Pinpoint the cell where the given text exists, returning its [x, y] midpoint coordinate. 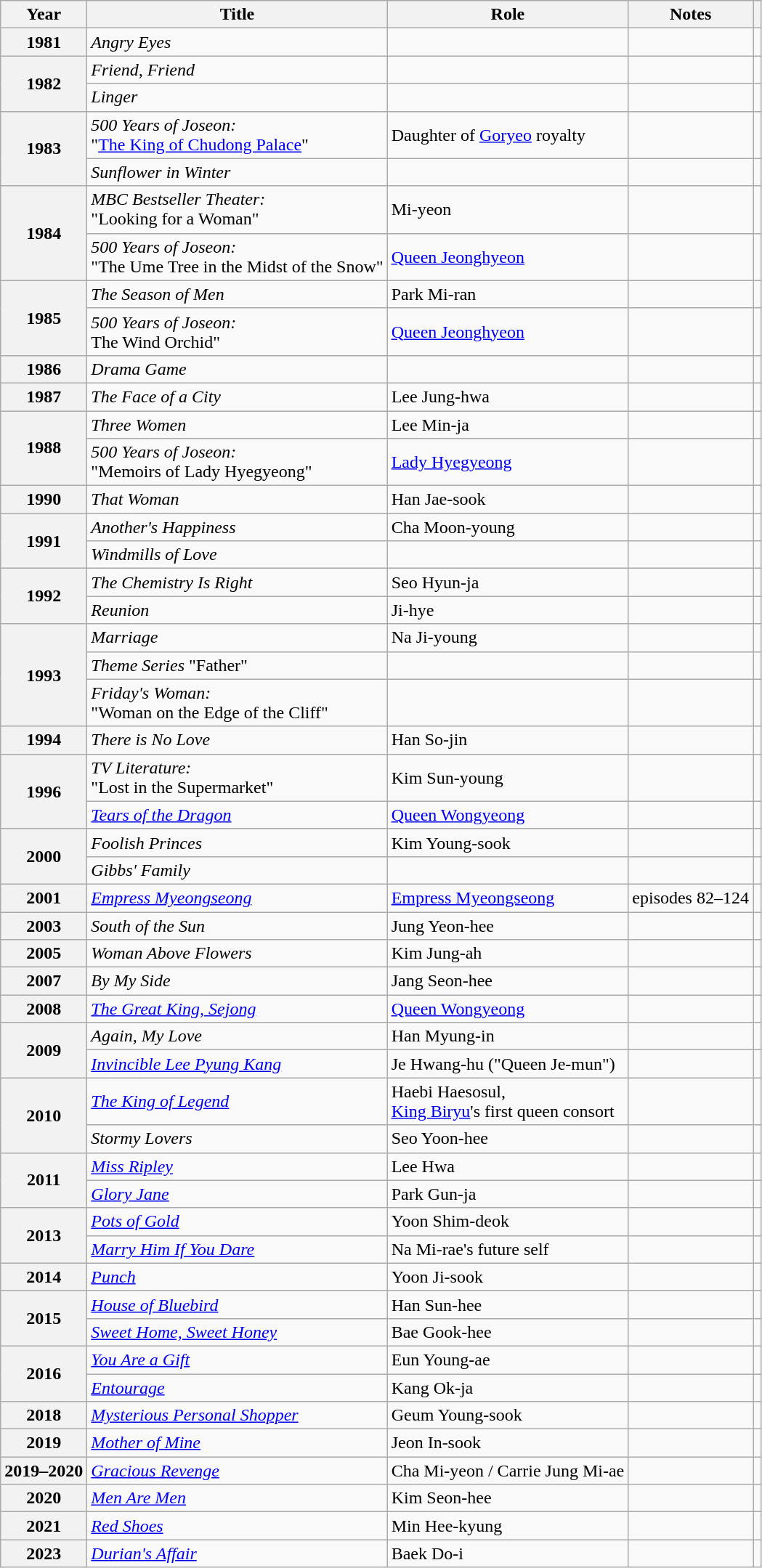
Friend, Friend [237, 70]
Miss Ripley [237, 1166]
Mother of Mine [237, 1443]
Haebi Haesosul, King Biryu's first queen consort [508, 1101]
There is No Love [237, 740]
The Season of Men [237, 294]
Yoon Shim-deok [508, 1222]
Drama Game [237, 369]
2009 [44, 1050]
Again, My Love [237, 1036]
Invincible Lee Pyung Kang [237, 1064]
Stormy Lovers [237, 1139]
Jeon In-sook [508, 1443]
House of Bluebird [237, 1304]
Kim Jung-ah [508, 954]
1981 [44, 42]
Pots of Gold [237, 1222]
2007 [44, 981]
Cha Moon-young [508, 527]
Marry Him If You Dare [237, 1249]
By My Side [237, 981]
Role [508, 15]
Sweet Home, Sweet Honey [237, 1332]
2003 [44, 926]
Eun Young-ae [508, 1360]
Red Shoes [237, 1526]
2020 [44, 1498]
2001 [44, 898]
2000 [44, 856]
Kim Sun-young [508, 777]
Je Hwang-hu ("Queen Je-mun") [508, 1064]
1991 [44, 541]
Title [237, 15]
Daughter of Goryeo royalty [508, 135]
Park Mi-ran [508, 294]
Jang Seon-hee [508, 981]
Na Ji-young [508, 638]
1990 [44, 500]
2019–2020 [44, 1471]
Baek Do-i [508, 1553]
2015 [44, 1318]
1982 [44, 84]
Another's Happiness [237, 527]
2021 [44, 1526]
South of the Sun [237, 926]
Lee Min-ja [508, 425]
Seo Hyun-ja [508, 582]
2010 [44, 1116]
1992 [44, 596]
Jung Yeon-hee [508, 926]
2019 [44, 1443]
Linger [237, 97]
Notes [691, 15]
Gracious Revenge [237, 1471]
Kang Ok-ja [508, 1388]
Gibbs' Family [237, 870]
Reunion [237, 610]
Woman Above Flowers [237, 954]
2018 [44, 1415]
MBC Bestseller Theater:"Looking for a Woman" [237, 209]
Ji-hye [508, 610]
Geum Young-sook [508, 1415]
Seo Yoon-hee [508, 1139]
Glory Jane [237, 1194]
Han So-jin [508, 740]
Han Jae-sook [508, 500]
Yoon Ji-sook [508, 1277]
Kim Young-sook [508, 842]
1988 [44, 449]
Mi-yeon [508, 209]
Mysterious Personal Shopper [237, 1415]
Men Are Men [237, 1498]
Theme Series "Father" [237, 665]
Marriage [237, 638]
1994 [44, 740]
Angry Eyes [237, 42]
Cha Mi-yeon / Carrie Jung Mi-ae [508, 1471]
Year [44, 15]
500 Years of Joseon:"The Ume Tree in the Midst of the Snow" [237, 257]
2023 [44, 1553]
2016 [44, 1373]
The Chemistry Is Right [237, 582]
1983 [44, 148]
The Great King, Sejong [237, 1009]
The King of Legend [237, 1101]
Entourage [237, 1388]
2008 [44, 1009]
2011 [44, 1180]
That Woman [237, 500]
Foolish Princes [237, 842]
2013 [44, 1235]
episodes 82–124 [691, 898]
Windmills of Love [237, 555]
Na Mi-rae's future self [508, 1249]
1985 [44, 318]
1986 [44, 369]
Min Hee-kyung [508, 1526]
You Are a Gift [237, 1360]
Bae Gook-hee [508, 1332]
2014 [44, 1277]
Han Myung-in [508, 1036]
Durian's Affair [237, 1553]
500 Years of Joseon:"Memoirs of Lady Hyegyeong" [237, 462]
Three Women [237, 425]
1996 [44, 792]
1993 [44, 675]
TV Literature:"Lost in the Supermarket" [237, 777]
Han Sun-hee [508, 1304]
Lee Hwa [508, 1166]
2005 [44, 954]
Lady Hyegyeong [508, 462]
Punch [237, 1277]
The Face of a City [237, 397]
500 Years of Joseon:"The King of Chudong Palace" [237, 135]
1984 [44, 233]
Lee Jung-hwa [508, 397]
Kim Seon-hee [508, 1498]
Friday's Woman:"Woman on the Edge of the Cliff" [237, 703]
Sunflower in Winter [237, 172]
Park Gun-ja [508, 1194]
500 Years of Joseon:The Wind Orchid" [237, 331]
1987 [44, 397]
Tears of the Dragon [237, 815]
